Find where the given text appears and provide that cell's center as (X, Y) coordinate. 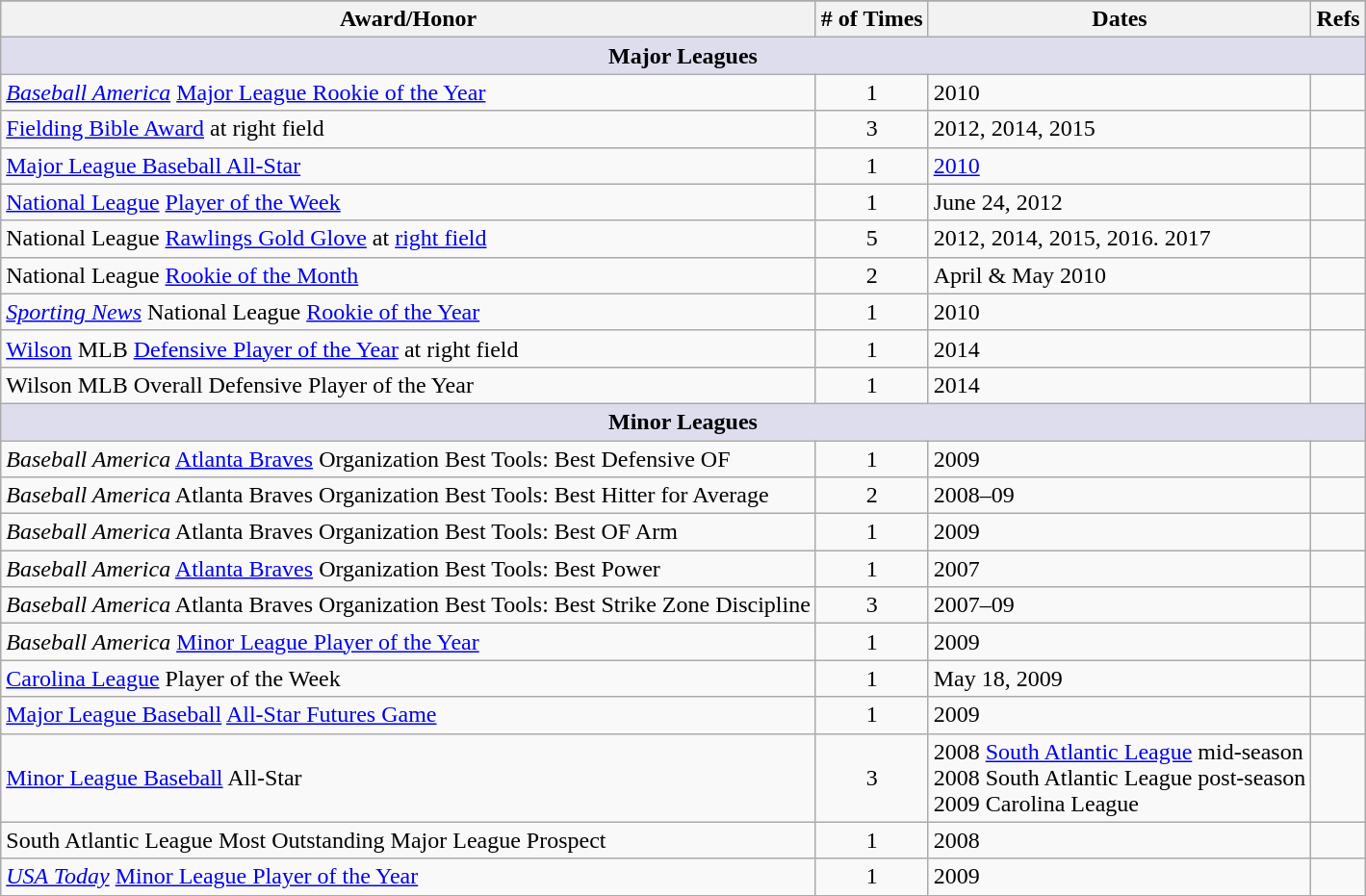
April & May 2010 (1120, 275)
Minor Leagues (683, 422)
South Atlantic League Most Outstanding Major League Prospect (408, 840)
Baseball America Atlanta Braves Organization Best Tools: Best Defensive OF (408, 459)
Baseball America Atlanta Braves Organization Best Tools: Best Power (408, 569)
2012, 2014, 2015 (1120, 129)
Baseball America Minor League Player of the Year (408, 642)
Wilson MLB Overall Defensive Player of the Year (408, 385)
2008–09 (1120, 496)
National League Rookie of the Month (408, 275)
2007–09 (1120, 605)
Minor League Baseball All-Star (408, 778)
National League Player of the Week (408, 202)
USA Today Minor League Player of the Year (408, 877)
2007 (1120, 569)
June 24, 2012 (1120, 202)
Baseball America Atlanta Braves Organization Best Tools: Best OF Arm (408, 532)
Major League Baseball All-Star (408, 166)
Wilson MLB Defensive Player of the Year at right field (408, 348)
2008 South Atlantic League mid-season 2008 South Atlantic League post-season 2009 Carolina League (1120, 778)
Major Leagues (683, 56)
Dates (1120, 19)
Carolina League Player of the Week (408, 678)
Baseball America Atlanta Braves Organization Best Tools: Best Hitter for Average (408, 496)
2012, 2014, 2015, 2016. 2017 (1120, 239)
Refs (1338, 19)
National League Rawlings Gold Glove at right field (408, 239)
Major League Baseball All-Star Futures Game (408, 715)
5 (872, 239)
Fielding Bible Award at right field (408, 129)
Baseball America Atlanta Braves Organization Best Tools: Best Strike Zone Discipline (408, 605)
Sporting News National League Rookie of the Year (408, 312)
2008 (1120, 840)
# of Times (872, 19)
Baseball America Major League Rookie of the Year (408, 92)
Award/Honor (408, 19)
May 18, 2009 (1120, 678)
